Extract the [X, Y] coordinate from the center of the cell holding the provided text.  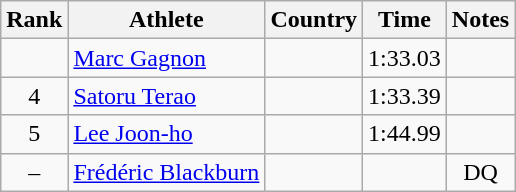
Frédéric Blackburn [166, 172]
– [34, 172]
1:33.03 [405, 58]
Athlete [166, 20]
5 [34, 134]
Country [314, 20]
Notes [480, 20]
Rank [34, 20]
Satoru Terao [166, 96]
4 [34, 96]
1:44.99 [405, 134]
Time [405, 20]
DQ [480, 172]
Marc Gagnon [166, 58]
Lee Joon-ho [166, 134]
1:33.39 [405, 96]
